Find where the given text appears and provide that cell's center as [X, Y] coordinate. 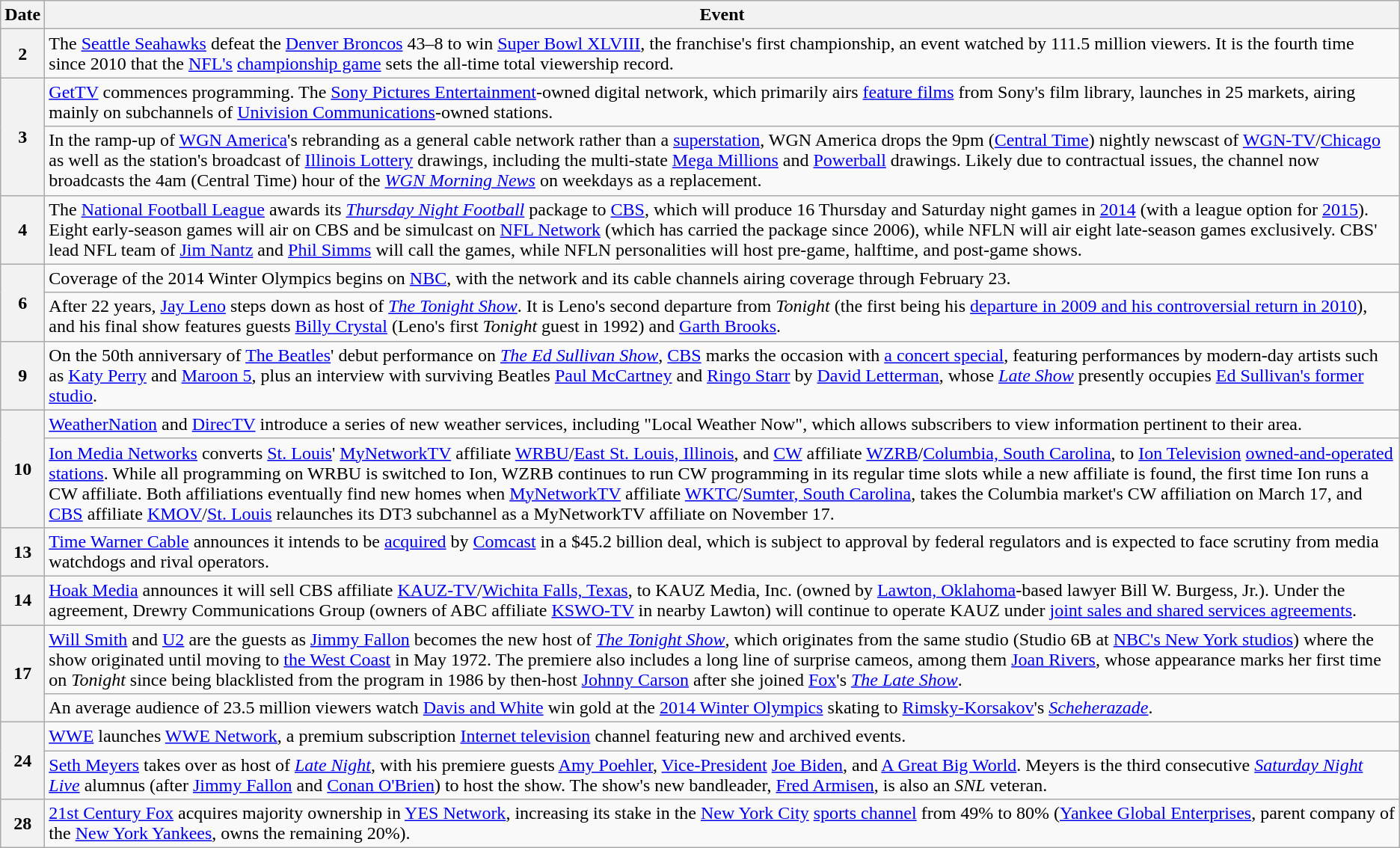
An average audience of 23.5 million viewers watch Davis and White win gold at the 2014 Winter Olympics skating to Rimsky-Korsakov's Scheherazade. [722, 708]
17 [22, 674]
10 [22, 468]
Coverage of the 2014 Winter Olympics begins on NBC, with the network and its cable channels airing coverage through February 23. [722, 278]
3 [22, 136]
Event [722, 15]
24 [22, 761]
6 [22, 302]
Date [22, 15]
WWE launches WWE Network, a premium subscription Internet television channel featuring new and archived events. [722, 737]
4 [22, 230]
28 [22, 824]
13 [22, 552]
9 [22, 375]
2 [22, 54]
14 [22, 600]
